Find where the given text appears and provide that cell's center as (X, Y) coordinate. 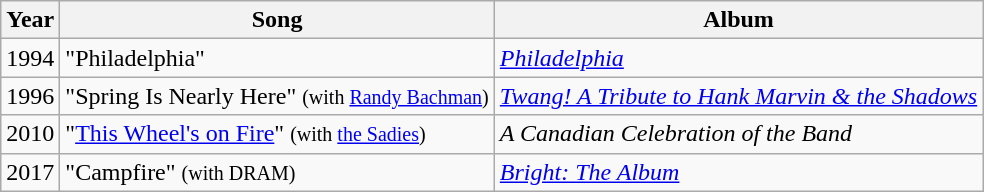
"This Wheel's on Fire" (with the Sadies) (278, 134)
Philadelphia (738, 58)
2010 (30, 134)
Album (738, 20)
2017 (30, 172)
1996 (30, 96)
Bright: The Album (738, 172)
Song (278, 20)
"Spring Is Nearly Here" (with Randy Bachman) (278, 96)
A Canadian Celebration of the Band (738, 134)
"Philadelphia" (278, 58)
Twang! A Tribute to Hank Marvin & the Shadows (738, 96)
"Campfire" (with DRAM) (278, 172)
1994 (30, 58)
Year (30, 20)
